Return the (X, Y) coordinate for the center point of the cell that contains the specified text.  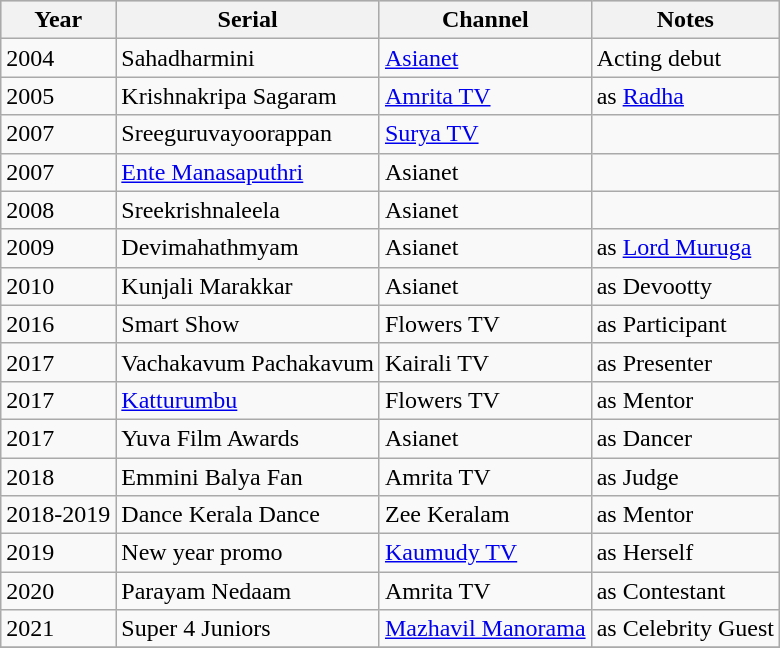
as Herself (685, 553)
Sreeguruvayoorappan (248, 134)
Krishnakripa Sagaram (248, 96)
as Lord Muruga (685, 248)
Zee Keralam (485, 515)
New year promo (248, 553)
as Presenter (685, 362)
Kunjali Marakkar (248, 286)
2008 (58, 210)
2005 (58, 96)
Smart Show (248, 324)
Vachakavum Pachakavum (248, 362)
2016 (58, 324)
2018 (58, 477)
Devimahathmyam (248, 248)
as Radha (685, 96)
2009 (58, 248)
Ente Manasaputhri (248, 172)
Kaumudy TV (485, 553)
Serial (248, 20)
Notes (685, 20)
Year (58, 20)
Sahadharmini (248, 58)
as Dancer (685, 438)
Mazhavil Manorama (485, 629)
as Judge (685, 477)
2020 (58, 591)
2021 (58, 629)
Parayam Nedaam (248, 591)
Katturumbu (248, 400)
2004 (58, 58)
Super 4 Juniors (248, 629)
as Celebrity Guest (685, 629)
Yuva Film Awards (248, 438)
Dance Kerala Dance (248, 515)
as Participant (685, 324)
as Devootty (685, 286)
Acting debut (685, 58)
Emmini Balya Fan (248, 477)
Sreekrishnaleela (248, 210)
Channel (485, 20)
Kairali TV (485, 362)
Surya TV (485, 134)
2010 (58, 286)
2018-2019 (58, 515)
2019 (58, 553)
as Contestant (685, 591)
